Output the (X, Y) coordinate of the center of the cell containing the given text.  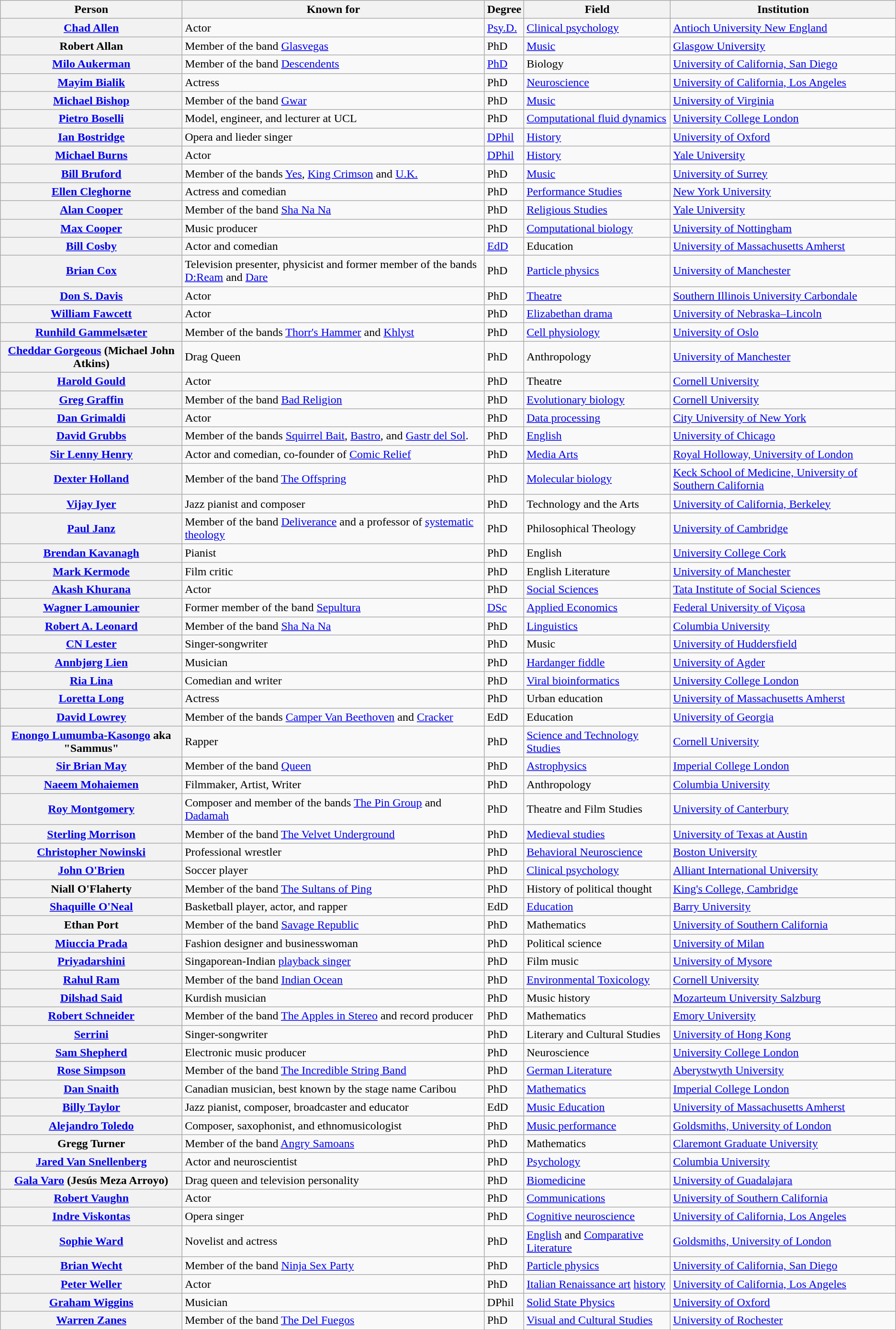
Bill Bruford (91, 173)
Aberystwyth University (783, 1071)
Emory University (783, 1016)
Pianist (334, 553)
Gregg Turner (91, 1143)
CN Lester (91, 644)
History of political thought (597, 889)
Member of the bands Camper Van Beethoven and Cracker (334, 717)
Royal Holloway, University of London (783, 454)
William Fawcett (91, 314)
Technology and the Arts (597, 503)
Michael Bishop (91, 101)
Environmental Toxicology (597, 980)
Drag queen and television personality (334, 1180)
Drag Queen (334, 357)
University of Agder (783, 662)
Alliant International University (783, 870)
Ria Lina (91, 681)
Canadian musician, best known by the stage name Caribou (334, 1089)
Behavioral Neuroscience (597, 852)
Naeem Mohaiemen (91, 784)
Urban education (597, 699)
Film music (597, 961)
Social Sciences (597, 590)
Cheddar Gorgeous (Michael John Atkins) (91, 357)
University of Nebraska–Lincoln (783, 314)
Person (91, 10)
Greg Graffin (91, 400)
Ian Bostridge (91, 137)
Sir Brian May (91, 766)
University of Nottingham (783, 228)
Niall O'Flaherty (91, 889)
Dexter Holland (91, 479)
Basketball player, actor, and rapper (334, 907)
Member of the band The Apples in Stereo and record producer (334, 1016)
University of Rochester (783, 1320)
Priyadarshini (91, 961)
Actor and comedian (334, 246)
David Grubbs (91, 436)
Miuccia Prada (91, 943)
English Literature (597, 571)
Theatre and Film Studies (597, 809)
Runhild Gammelsæter (91, 332)
Michael Burns (91, 155)
University of Guadalajara (783, 1180)
DSc (504, 608)
David Lowrey (91, 717)
Singaporean-Indian playback singer (334, 961)
University of Canterbury (783, 809)
Sir Lenny Henry (91, 454)
University of Milan (783, 943)
Media Arts (597, 454)
Cell physiology (597, 332)
Member of the band Angry Samoans (334, 1143)
Mark Kermode (91, 571)
English and Comparative Literature (597, 1241)
Member of the band Queen (334, 766)
Federal University of Viçosa (783, 608)
Performance Studies (597, 191)
Ethan Port (91, 925)
Degree (504, 10)
Keck School of Medicine, University of Southern California (783, 479)
Cognitive neuroscience (597, 1217)
Paul Janz (91, 528)
Akash Khurana (91, 590)
Jazz pianist and composer (334, 503)
Graham Wiggins (91, 1302)
Actress and comedian (334, 191)
Member of the band The Incredible String Band (334, 1071)
Antioch University New England (783, 28)
University of Mysore (783, 961)
Peter Weller (91, 1284)
German Literature (597, 1071)
Comedian and writer (334, 681)
Communications (597, 1198)
Serrini (91, 1034)
Rapper (334, 742)
Jared Van Snellenberg (91, 1162)
Actor and comedian, co-founder of Comic Relief (334, 454)
Alan Cooper (91, 210)
Psy.D. (504, 28)
Data processing (597, 418)
Member of the band Indian Ocean (334, 980)
Religious Studies (597, 210)
Television presenter, physicist and former member of the bands D:Ream and Dare (334, 271)
University of Virginia (783, 101)
Political science (597, 943)
Institution (783, 10)
Member of the band Deliverance and a professor of systematic theology (334, 528)
Member of the band Bad Religion (334, 400)
Opera singer (334, 1217)
Applied Economics (597, 608)
Linguistics (597, 626)
Music performance (597, 1125)
Member of the band Gwar (334, 101)
Max Cooper (91, 228)
Enongo Lumumba-Kasongo aka "Sammus" (91, 742)
Gala Varo (Jesús Meza Arroyo) (91, 1180)
Robert A. Leonard (91, 626)
Medieval studies (597, 834)
Member of the band The Velvet Underground (334, 834)
Member of the band The Sultans of Ping (334, 889)
Annbjørg Lien (91, 662)
Professional wrestler (334, 852)
University of Huddersfield (783, 644)
Southern Illinois University Carbondale (783, 296)
New York University (783, 191)
Boston University (783, 852)
Dan Snaith (91, 1089)
Viral bioinformatics (597, 681)
Mozarteum University Salzburg (783, 998)
Alejandro Toledo (91, 1125)
Fashion designer and businesswoman (334, 943)
Brian Cox (91, 271)
Brendan Kavanagh (91, 553)
Music history (597, 998)
Tata Institute of Social Sciences (783, 590)
Opera and lieder singer (334, 137)
Member of the bands Squirrel Bait, Bastro, and Gastr del Sol. (334, 436)
Dan Grimaldi (91, 418)
Sam Shepherd (91, 1052)
Member of the band Glasvegas (334, 46)
King's College, Cambridge (783, 889)
Molecular biology (597, 479)
Sophie Ward (91, 1241)
Composer, saxophonist, and ethnomusicologist (334, 1125)
Warren Zanes (91, 1320)
Music producer (334, 228)
Known for (334, 10)
Elizabethan drama (597, 314)
Biomedicine (597, 1180)
Vijay Iyer (91, 503)
University of Hong Kong (783, 1034)
Claremont Graduate University (783, 1143)
Rose Simpson (91, 1071)
Science and Technology Studies (597, 742)
Robert Schneider (91, 1016)
Evolutionary biology (597, 400)
Field (597, 10)
Solid State Physics (597, 1302)
University of Surrey (783, 173)
Brian Wecht (91, 1266)
City University of New York (783, 418)
Rahul Ram (91, 980)
University of Chicago (783, 436)
Member of the band Descendents (334, 64)
Sterling Morrison (91, 834)
Wagner Lamounier (91, 608)
University of Cambridge (783, 528)
Astrophysics (597, 766)
Psychology (597, 1162)
Harold Gould (91, 381)
Actor and neuroscientist (334, 1162)
Literary and Cultural Studies (597, 1034)
Film critic (334, 571)
Jazz pianist, composer, broadcaster and educator (334, 1107)
Milo Aukerman (91, 64)
Member of the band Savage Republic (334, 925)
Robert Vaughn (91, 1198)
Hardanger fiddle (597, 662)
Bill Cosby (91, 246)
John O'Brien (91, 870)
Pietro Boselli (91, 119)
Kurdish musician (334, 998)
Shaquille O'Neal (91, 907)
University of California, Berkeley (783, 503)
Philosophical Theology (597, 528)
Filmmaker, Artist, Writer (334, 784)
Computational biology (597, 228)
Electronic music producer (334, 1052)
Ellen Cleghorne (91, 191)
Indre Viskontas (91, 1217)
Loretta Long (91, 699)
Member of the bands Yes, King Crimson and U.K. (334, 173)
Barry University (783, 907)
Member of the band The Del Fuegos (334, 1320)
Music Education (597, 1107)
Computational fluid dynamics (597, 119)
Member of the band Ninja Sex Party (334, 1266)
University College Cork (783, 553)
Roy Montgomery (91, 809)
Model, engineer, and lecturer at UCL (334, 119)
Mayim Bialik (91, 82)
Member of the band The Offspring (334, 479)
University of Texas at Austin (783, 834)
Member of the bands Thorr's Hammer and Khlyst (334, 332)
Dilshad Said (91, 998)
Glasgow University (783, 46)
Soccer player (334, 870)
Former member of the band Sepultura (334, 608)
Italian Renaissance art history (597, 1284)
University of Oslo (783, 332)
Novelist and actress (334, 1241)
Christopher Nowinski (91, 852)
Composer and member of the bands The Pin Group and Dadamah (334, 809)
Biology (597, 64)
Chad Allen (91, 28)
Robert Allan (91, 46)
Visual and Cultural Studies (597, 1320)
University of Georgia (783, 717)
Billy Taylor (91, 1107)
Don S. Davis (91, 296)
